For the text-containing cell, return its midpoint in [X, Y] coordinate format. 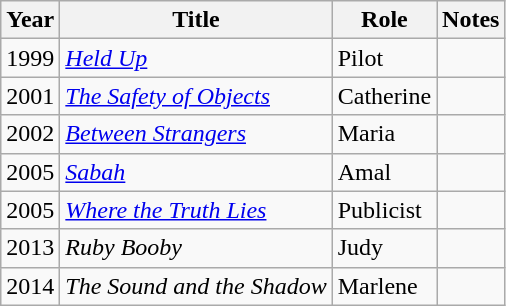
Ruby Booby [196, 248]
1999 [30, 58]
Publicist [384, 210]
Notes [471, 20]
2013 [30, 248]
Pilot [384, 58]
Title [196, 20]
Sabah [196, 172]
Catherine [384, 96]
2001 [30, 96]
Amal [384, 172]
Year [30, 20]
Marlene [384, 286]
2014 [30, 286]
Judy [384, 248]
Maria [384, 134]
The Sound and the Shadow [196, 286]
2002 [30, 134]
Held Up [196, 58]
Between Strangers [196, 134]
Where the Truth Lies [196, 210]
Role [384, 20]
The Safety of Objects [196, 96]
